For the text-containing cell, return its midpoint in [x, y] coordinate format. 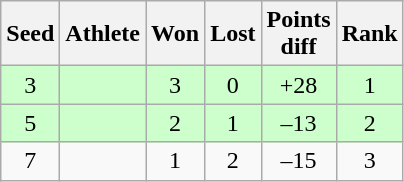
Athlete [103, 34]
5 [30, 123]
Rank [370, 34]
–13 [298, 123]
Pointsdiff [298, 34]
7 [30, 161]
Seed [30, 34]
Lost [233, 34]
+28 [298, 85]
–15 [298, 161]
Won [176, 34]
0 [233, 85]
